Output the [X, Y] coordinate of the center of the cell containing the given text.  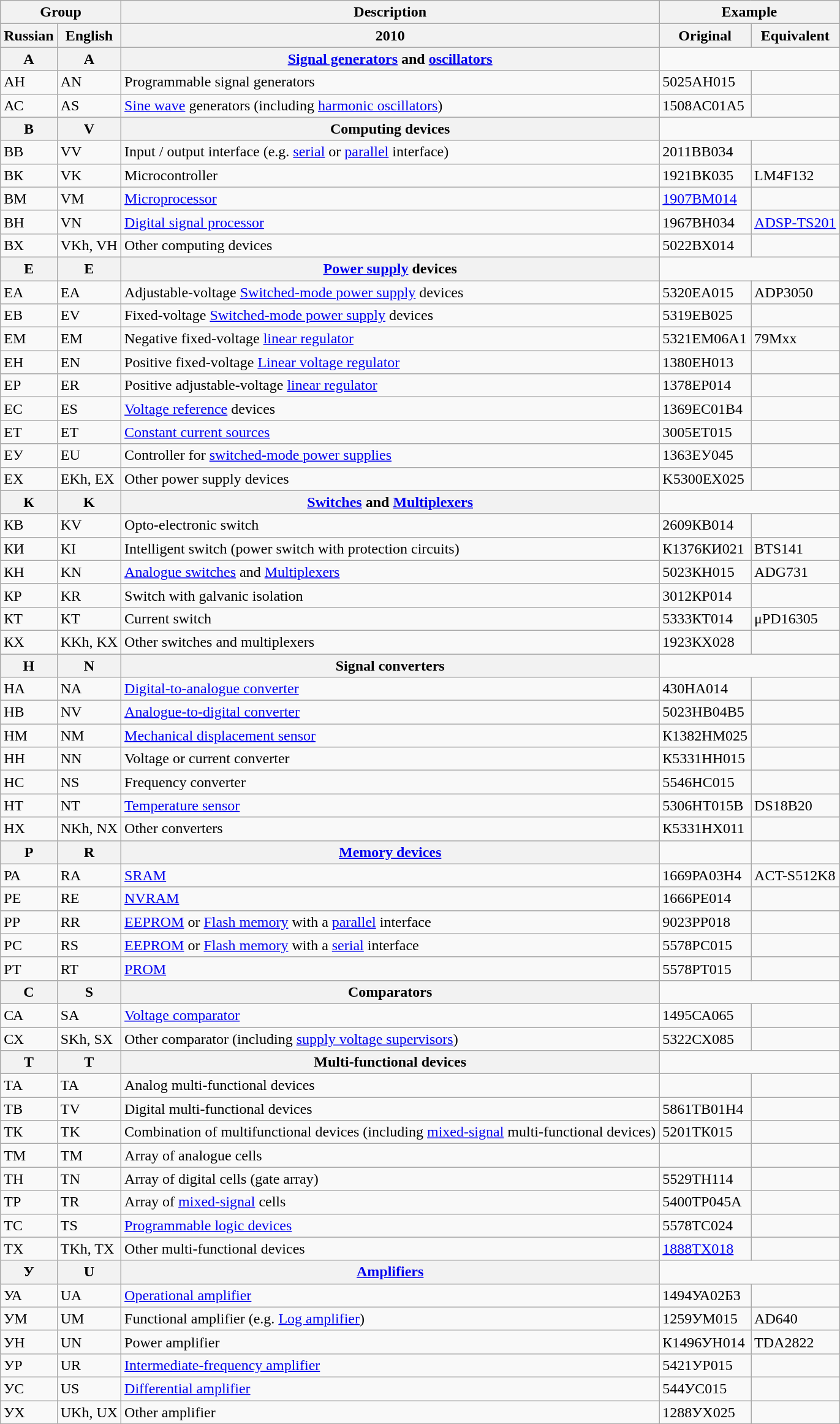
NVRAM [390, 899]
РА [29, 875]
1923КХ028 [705, 642]
Equivalent [795, 36]
Temperature sensor [390, 805]
KN [89, 572]
Programmable logic devices [390, 1225]
ER [89, 386]
Voltage or current converter [390, 759]
5421УР015 [705, 1365]
TKh, TX [89, 1249]
Other power supply devices [390, 479]
5322СХ085 [705, 1039]
KV [89, 525]
ВК [29, 175]
RE [89, 899]
Analogue-to-digital converter [390, 712]
УА [29, 1295]
К [29, 502]
5022ВХ014 [705, 245]
Power amplifier [390, 1342]
НХ [29, 829]
Programmable signal generators [390, 82]
Amplifiers [390, 1272]
Microcontroller [390, 175]
ТА [29, 1086]
Constant current sources [390, 432]
DS18B20 [795, 805]
VM [89, 199]
ЕХ [29, 479]
1508АС01А5 [705, 105]
ЕТ [29, 432]
TA [89, 1086]
ТМ [29, 1156]
ТН [29, 1179]
1967ВН034 [705, 222]
АС [29, 105]
TN [89, 1179]
2010 [390, 36]
ACT-S512K8 [795, 875]
5025АН015 [705, 82]
Comparators [390, 992]
РЕ [29, 899]
Current switch [390, 619]
5546НС015 [705, 782]
ЕА [29, 292]
Positive adjustable-voltage linear regulator [390, 386]
1888ТХ018 [705, 1249]
TS [89, 1225]
ES [89, 409]
VN [89, 222]
Russian [29, 36]
Differential amplifier [390, 1388]
Digital signal processor [390, 222]
TR [89, 1202]
УХ [29, 1412]
Т [29, 1062]
НТ [29, 805]
KR [89, 595]
Description [390, 12]
Combination of multifunctional devices (including mixed-signal multi-functional devices) [390, 1132]
430НА014 [705, 689]
КТ [29, 619]
КН [29, 572]
НВ [29, 712]
AS [89, 105]
SA [89, 1015]
1907ВМ014 [705, 199]
К1496УН014 [705, 1342]
NS [89, 782]
Multi-functional devices [390, 1062]
T [89, 1062]
UA [89, 1295]
UR [89, 1365]
УР [29, 1365]
AN [89, 82]
Microprocessor [390, 199]
KT [89, 619]
NV [89, 712]
УМ [29, 1319]
Switch with galvanic isolation [390, 595]
1369ЕС01В4 [705, 409]
Other computing devices [390, 245]
Р [29, 852]
Other amplifier [390, 1412]
1380ЕН013 [705, 362]
Adjustable-voltage Switched-mode power supply devices [390, 292]
ВМ [29, 199]
R [89, 852]
5861ТВ01Н4 [705, 1109]
ADG731 [795, 572]
N [89, 665]
К5331НН015 [705, 759]
ТР [29, 1202]
ADP3050 [795, 292]
НМ [29, 736]
У [29, 1272]
1378ЕР014 [705, 386]
ET [89, 432]
KKh, KX [89, 642]
2011ВВ034 [705, 152]
Mechanical displacement sensor [390, 736]
Digital multi-functional devices [390, 1109]
VKh, VH [89, 245]
544УС015 [705, 1388]
РС [29, 945]
КР [29, 595]
TK [89, 1132]
РТ [29, 969]
AD640 [795, 1319]
Input / output interface (e.g. serial or parallel interface) [390, 152]
ВВ [29, 152]
5306НТ015В [705, 805]
ЕУ [29, 455]
PROM [390, 969]
K [89, 502]
Positive fixed-voltage Linear voltage regulator [390, 362]
Computing devices [390, 129]
EM [89, 339]
LM4F132 [795, 175]
1669РА03Н4 [705, 875]
English [89, 36]
ЕС [29, 409]
5321ЕМ06А1 [705, 339]
SKh, SX [89, 1039]
АН [29, 82]
EEPROM or Flash memory with a parallel interface [390, 922]
РР [29, 922]
Other multi-functional devices [390, 1249]
Example [749, 12]
EKh, EX [89, 479]
Е [29, 268]
Opto-electronic switch [390, 525]
5400ТР045А [705, 1202]
Original [705, 36]
ВН [29, 222]
Operational amplifier [390, 1295]
5578РС015 [705, 945]
RA [89, 875]
1666РЕ014 [705, 899]
NM [89, 736]
5201ТК015 [705, 1132]
TM [89, 1156]
ЕР [29, 386]
EA [89, 292]
Array of analogue cells [390, 1156]
УН [29, 1342]
ТХ [29, 1249]
1494УА02Б3 [705, 1295]
Controller for switched-mode power supplies [390, 455]
Switches and Multiplexers [390, 502]
NN [89, 759]
UM [89, 1319]
Signal converters [390, 665]
Intermediate-frequency amplifier [390, 1365]
ТВ [29, 1109]
μPD16305 [795, 619]
Power supply devices [390, 268]
TV [89, 1109]
Intelligent switch (power switch with protection circuits) [390, 549]
K5300ЕХ025 [705, 479]
Other switches and multiplexers [390, 642]
Other comparator (including supply voltage supervisors) [390, 1039]
UKh, UX [89, 1412]
9023РР018 [705, 922]
Analogue switches and Multiplexers [390, 572]
Array of digital cells (gate array) [390, 1179]
RT [89, 969]
EU [89, 455]
SRAM [390, 875]
NA [89, 689]
U [89, 1272]
1288УХ025 [705, 1412]
Other converters [390, 829]
К1382НМ025 [705, 736]
5023НВ04В5 [705, 712]
Array of mixed-signal cells [390, 1202]
5319ЕВ025 [705, 316]
Functional amplifier (e.g. Log amplifier) [390, 1319]
KI [89, 549]
EEPROM or Flash memory with a serial interface [390, 945]
EV [89, 316]
КИ [29, 549]
К5331НХ011 [705, 829]
1495СА065 [705, 1015]
UN [89, 1342]
Voltage comparator [390, 1015]
A [89, 59]
NT [89, 805]
Group [61, 12]
3005ЕТ015 [705, 432]
NKh, NX [89, 829]
5320ЕА015 [705, 292]
ЕН [29, 362]
EN [89, 362]
В [29, 129]
RS [89, 945]
1259УМ015 [705, 1319]
ТК [29, 1132]
1363ЕУ045 [705, 455]
Digital-to-analogue converter [390, 689]
КХ [29, 642]
Voltage reference devices [390, 409]
Signal generators and oscillators [390, 59]
ЕМ [29, 339]
К1376КИ021 [705, 549]
ТС [29, 1225]
СХ [29, 1039]
С [29, 992]
Negative fixed-voltage linear regulator [390, 339]
НА [29, 689]
VV [89, 152]
ЕВ [29, 316]
79Mxx [795, 339]
Analog multi-functional devices [390, 1086]
УС [29, 1388]
RR [89, 922]
Fixed-voltage Switched-mode power supply devices [390, 316]
КВ [29, 525]
Memory devices [390, 852]
Frequency converter [390, 782]
Sine wave generators (including harmonic oscillators) [390, 105]
НС [29, 782]
V [89, 129]
US [89, 1388]
5529ТН114 [705, 1179]
ВХ [29, 245]
S [89, 992]
3012КР014 [705, 595]
5578РТ015 [705, 969]
1921ВК035 [705, 175]
А [29, 59]
BTS141 [795, 549]
НН [29, 759]
5333КТ014 [705, 619]
VK [89, 175]
E [89, 268]
Н [29, 665]
5578ТС024 [705, 1225]
2609КВ014 [705, 525]
ADSP-TS201 [795, 222]
5023КН015 [705, 572]
СА [29, 1015]
TDA2822 [795, 1342]
